Output the (x, y) coordinate of the center of the cell containing the given text.  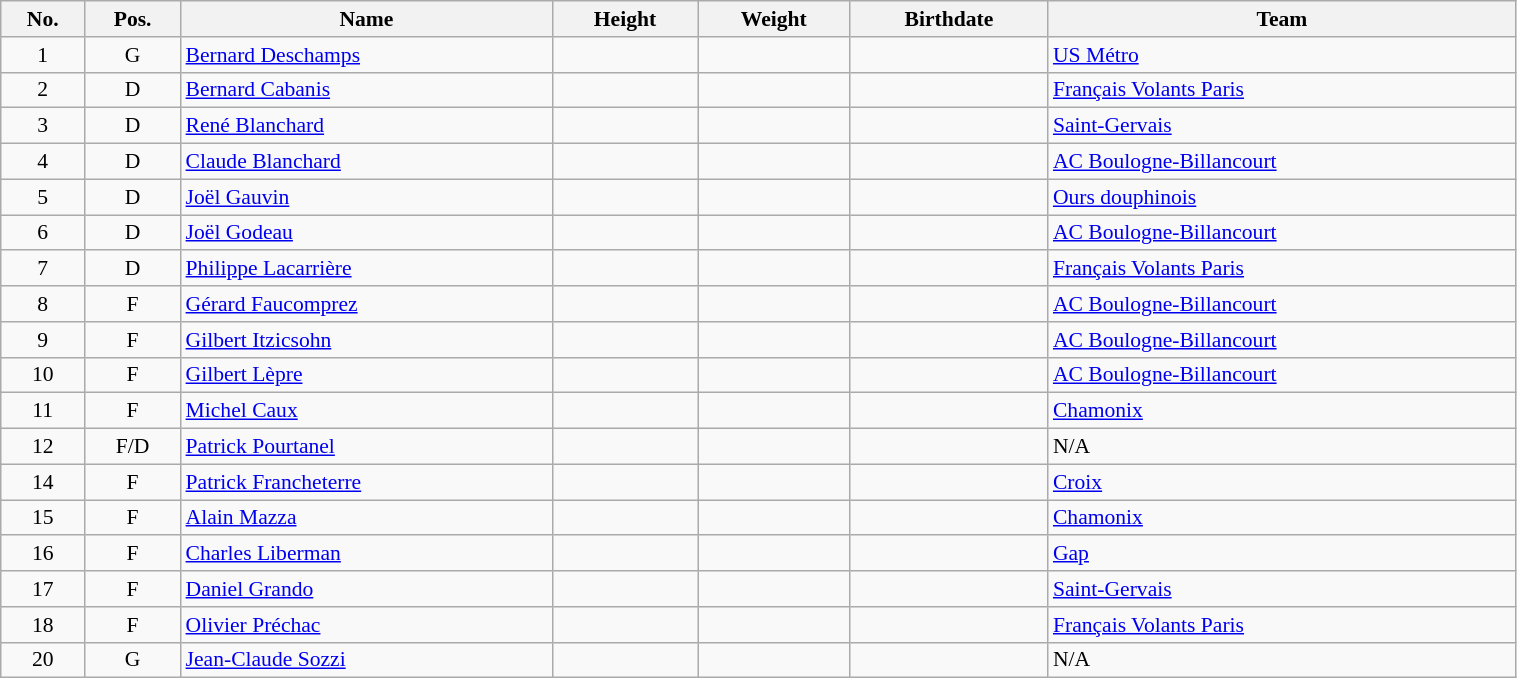
Bernard Cabanis (367, 90)
Ours douphinois (1282, 197)
Patrick Francheterre (367, 482)
8 (43, 304)
20 (43, 660)
12 (43, 447)
Croix (1282, 482)
Name (367, 19)
Philippe Lacarrière (367, 269)
Bernard Deschamps (367, 55)
10 (43, 375)
15 (43, 518)
7 (43, 269)
F/D (133, 447)
Joël Godeau (367, 233)
Gilbert Itzicsohn (367, 340)
Daniel Grando (367, 589)
Alain Mazza (367, 518)
René Blanchard (367, 126)
Jean-Claude Sozzi (367, 660)
Michel Caux (367, 411)
Joël Gauvin (367, 197)
Height (624, 19)
3 (43, 126)
11 (43, 411)
17 (43, 589)
4 (43, 162)
5 (43, 197)
Gilbert Lèpre (367, 375)
No. (43, 19)
6 (43, 233)
1 (43, 55)
Claude Blanchard (367, 162)
Weight (774, 19)
Birthdate (949, 19)
14 (43, 482)
Pos. (133, 19)
Patrick Pourtanel (367, 447)
Team (1282, 19)
Gérard Faucomprez (367, 304)
Gap (1282, 554)
16 (43, 554)
US Métro (1282, 55)
2 (43, 90)
Olivier Préchac (367, 625)
Charles Liberman (367, 554)
18 (43, 625)
9 (43, 340)
